Output the (X, Y) coordinate of the center of the cell containing the given text.  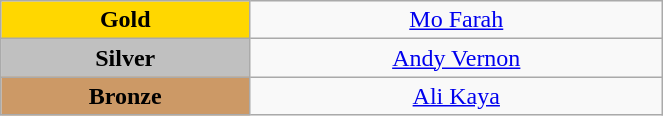
Silver (126, 58)
Ali Kaya (456, 96)
Bronze (126, 96)
Mo Farah (456, 20)
Andy Vernon (456, 58)
Gold (126, 20)
